Extract the [X, Y] coordinate from the center of the cell holding the provided text.  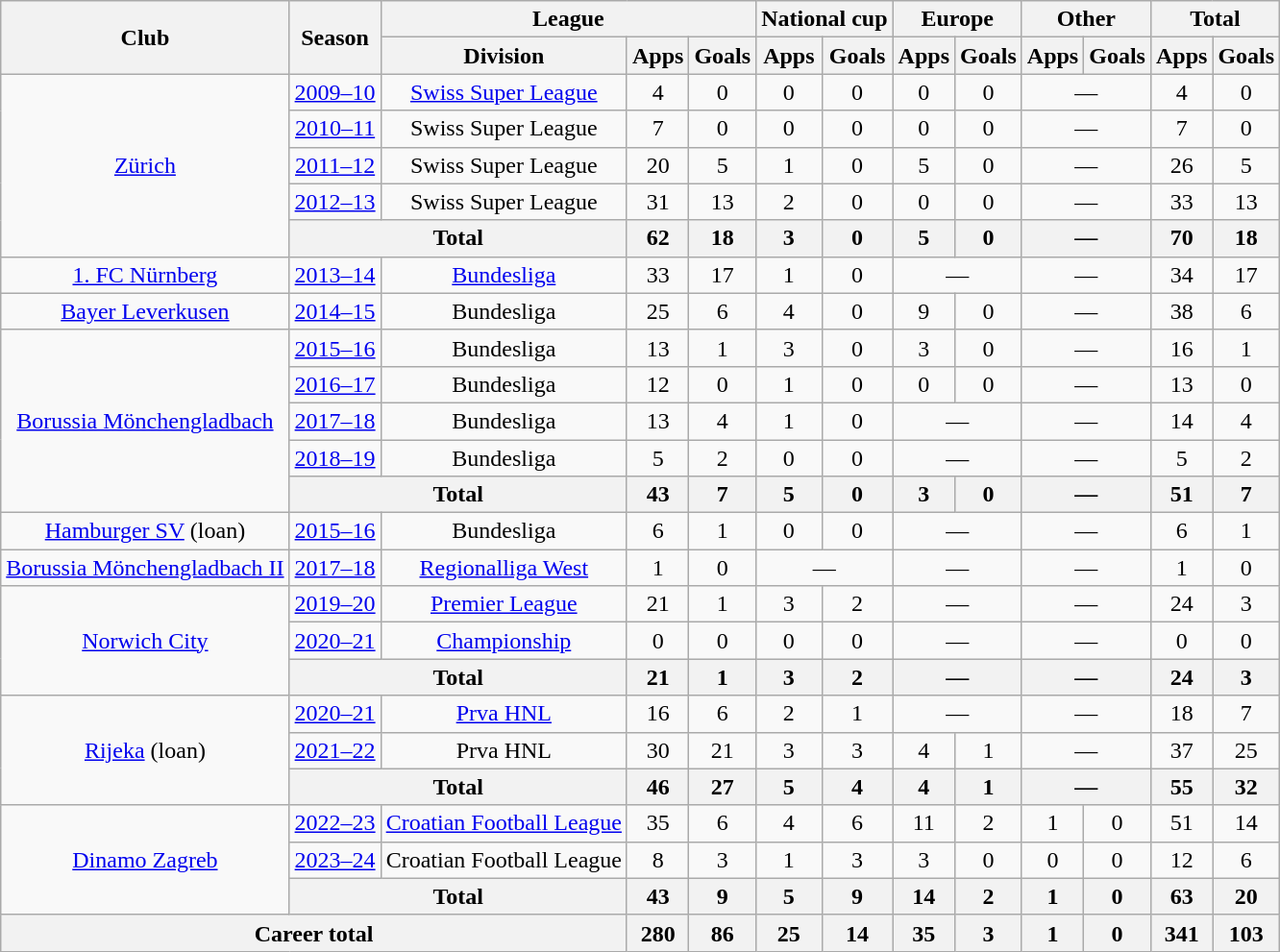
Rijeka (loan) [145, 750]
2011–12 [334, 165]
37 [1181, 750]
2019–20 [334, 604]
Bayer Leverkusen [145, 311]
55 [1181, 787]
Hamburger SV (loan) [145, 531]
32 [1246, 787]
2018–19 [334, 458]
2009–10 [334, 92]
8 [657, 860]
National cup [825, 19]
Premier League [504, 604]
Club [145, 37]
2010–11 [334, 129]
Regionalliga West [504, 568]
Borussia Mönchengladbach [145, 421]
26 [1181, 165]
34 [1181, 275]
League [569, 19]
280 [657, 933]
103 [1246, 933]
2022–23 [334, 823]
2012–13 [334, 202]
Career total [314, 933]
1. FC Nürnberg [145, 275]
63 [1181, 896]
Zürich [145, 165]
31 [657, 202]
Europe [957, 19]
Borussia Mönchengladbach II [145, 568]
70 [1181, 238]
341 [1181, 933]
2014–15 [334, 311]
Season [334, 37]
46 [657, 787]
2016–17 [334, 384]
86 [723, 933]
Championship [504, 641]
27 [723, 787]
30 [657, 750]
2021–22 [334, 750]
11 [923, 823]
2023–24 [334, 860]
Division [504, 56]
2013–14 [334, 275]
38 [1181, 311]
Other [1086, 19]
Norwich City [145, 641]
62 [657, 238]
Dinamo Zagreb [145, 860]
